From the cell containing the given text, extract its center point as [X, Y] coordinate. 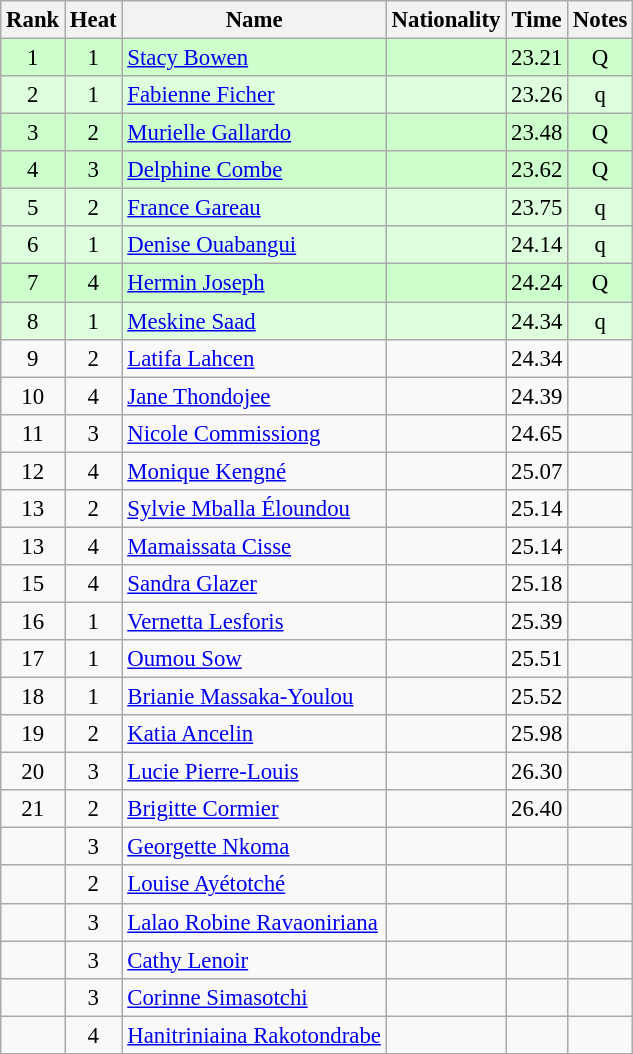
Sandra Glazer [254, 584]
23.21 [537, 58]
26.30 [537, 772]
25.98 [537, 734]
6 [33, 245]
Time [537, 20]
Stacy Bowen [254, 58]
10 [33, 396]
Lalao Robine Ravaoniriana [254, 922]
Corinne Simasotchi [254, 997]
Lucie Pierre-Louis [254, 772]
Brigitte Cormier [254, 809]
24.24 [537, 283]
11 [33, 433]
Nicole Commissiong [254, 433]
20 [33, 772]
7 [33, 283]
25.18 [537, 584]
5 [33, 208]
Mamaissata Cisse [254, 546]
Fabienne Ficher [254, 95]
19 [33, 734]
21 [33, 809]
France Gareau [254, 208]
Heat [94, 20]
23.26 [537, 95]
8 [33, 321]
Hanitriniaina Rakotondrabe [254, 1035]
Latifa Lahcen [254, 358]
Georgette Nkoma [254, 847]
Nationality [446, 20]
24.14 [537, 245]
25.07 [537, 471]
Meskine Saad [254, 321]
25.51 [537, 659]
Murielle Gallardo [254, 133]
24.39 [537, 396]
18 [33, 697]
Rank [33, 20]
12 [33, 471]
25.39 [537, 621]
16 [33, 621]
Delphine Combe [254, 170]
15 [33, 584]
Hermin Joseph [254, 283]
Sylvie Mballa Éloundou [254, 509]
24.65 [537, 433]
Cathy Lenoir [254, 960]
Name [254, 20]
Louise Ayétotché [254, 885]
Vernetta Lesforis [254, 621]
Notes [600, 20]
17 [33, 659]
Jane Thondojee [254, 396]
25.52 [537, 697]
23.62 [537, 170]
23.48 [537, 133]
Oumou Sow [254, 659]
9 [33, 358]
Brianie Massaka-Youlou [254, 697]
Katia Ancelin [254, 734]
26.40 [537, 809]
Monique Kengné [254, 471]
Denise Ouabangui [254, 245]
23.75 [537, 208]
